Extract the [x, y] coordinate from the center of the cell holding the provided text.  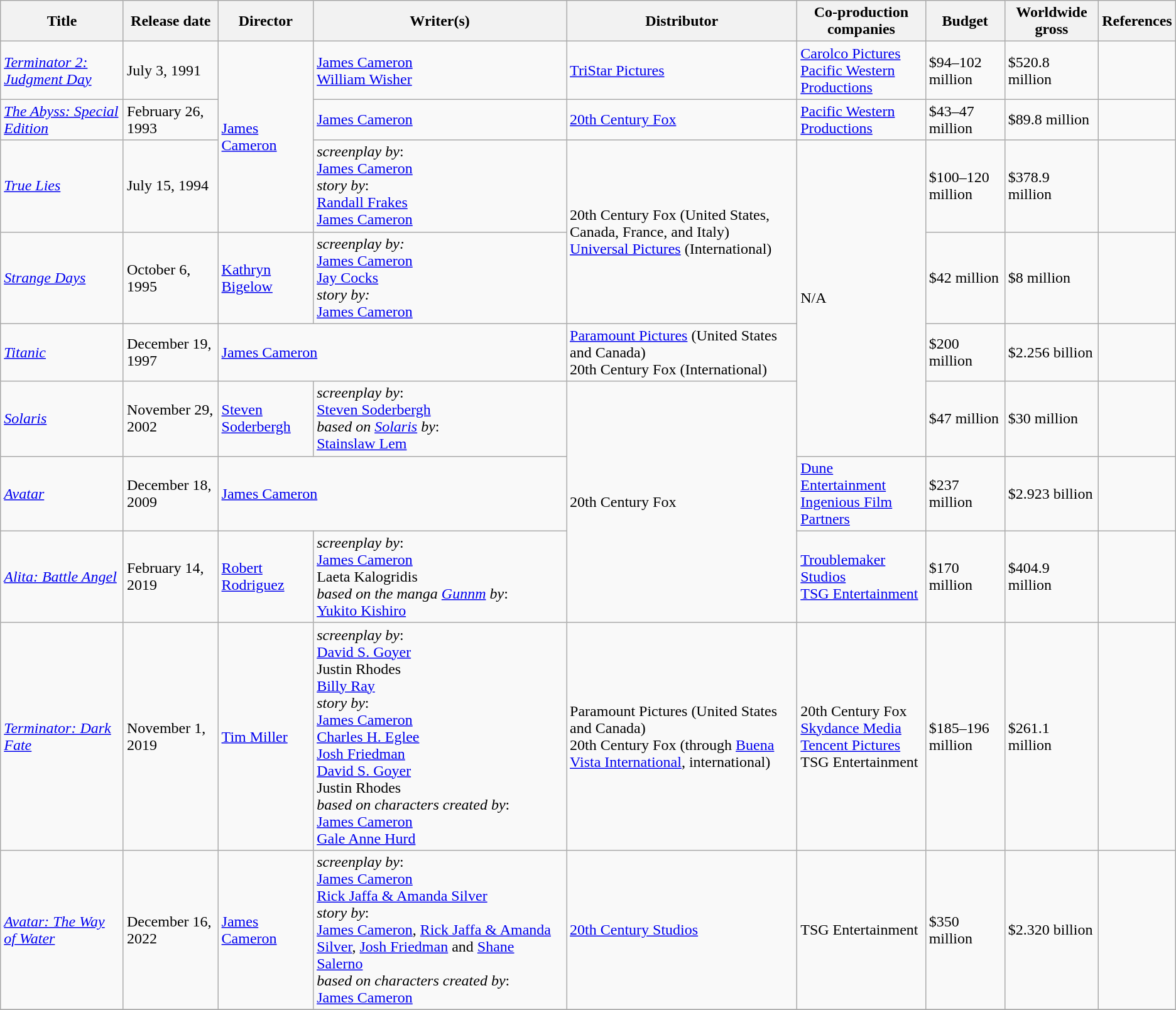
$261.1 million [1052, 736]
Distributor [682, 21]
Title [62, 21]
December 19, 1997 [171, 352]
November 1, 2019 [171, 736]
July 15, 1994 [171, 186]
$200 million [965, 352]
October 6, 1995 [171, 278]
$170 million [965, 577]
Avatar: The Way of Water [62, 930]
TriStar Pictures [682, 70]
$2.923 billion [1052, 494]
$89.8 million [1052, 119]
$94–102 million [965, 70]
February 14, 2019 [171, 577]
Tim Miller [266, 736]
$2.256 billion [1052, 352]
TSG Entertainment [861, 930]
$237 million [965, 494]
$47 million [965, 418]
December 18, 2009 [171, 494]
$100–120 million [965, 186]
Terminator 2: Judgment Day [62, 70]
Director [266, 21]
20th Century FoxSkydance MediaTencent PicturesTSG Entertainment [861, 736]
$8 million [1052, 278]
Strange Days [62, 278]
Solaris [62, 418]
Troublemaker StudiosTSG Entertainment [861, 577]
The Abyss: Special Edition [62, 119]
Co-production companies [861, 21]
Paramount Pictures (United States and Canada)20th Century Fox (through Buena Vista International, international) [682, 736]
Dune EntertainmentIngenious Film Partners [861, 494]
Steven Soderbergh [266, 418]
James CameronWilliam Wisher [440, 70]
$520.8 million [1052, 70]
$404.9 million [1052, 577]
$378.9 million [1052, 186]
Paramount Pictures (United States and Canada)20th Century Fox (International) [682, 352]
February 26, 1993 [171, 119]
Budget [965, 21]
True Lies [62, 186]
screenplay by:James Cameronstory by:Randall FrakesJames Cameron [440, 186]
Writer(s) [440, 21]
References [1137, 21]
Titanic [62, 352]
$350 million [965, 930]
Alita: Battle Angel [62, 577]
Worldwide gross [1052, 21]
$185–196 million [965, 736]
Terminator: Dark Fate [62, 736]
20th Century Studios [682, 930]
screenplay by:James CameronJay Cocksstory by:James Cameron [440, 278]
July 3, 1991 [171, 70]
20th Century Fox (United States, Canada, France, and Italy)Universal Pictures (International) [682, 232]
Robert Rodriguez [266, 577]
$42 million [965, 278]
screenplay by:James CameronLaeta Kalogridisbased on the manga Gunnm by:Yukito Kishiro [440, 577]
November 29, 2002 [171, 418]
December 16, 2022 [171, 930]
Carolco PicturesPacific Western Productions [861, 70]
Kathryn Bigelow [266, 278]
Pacific Western Productions [861, 119]
$2.320 billion [1052, 930]
Avatar [62, 494]
$30 million [1052, 418]
Release date [171, 21]
screenplay by:Steven Soderberghbased on Solaris by:Stainslaw Lem [440, 418]
$43–47 million [965, 119]
N/A [861, 298]
